Return [x, y] of the center of cell containing provided text 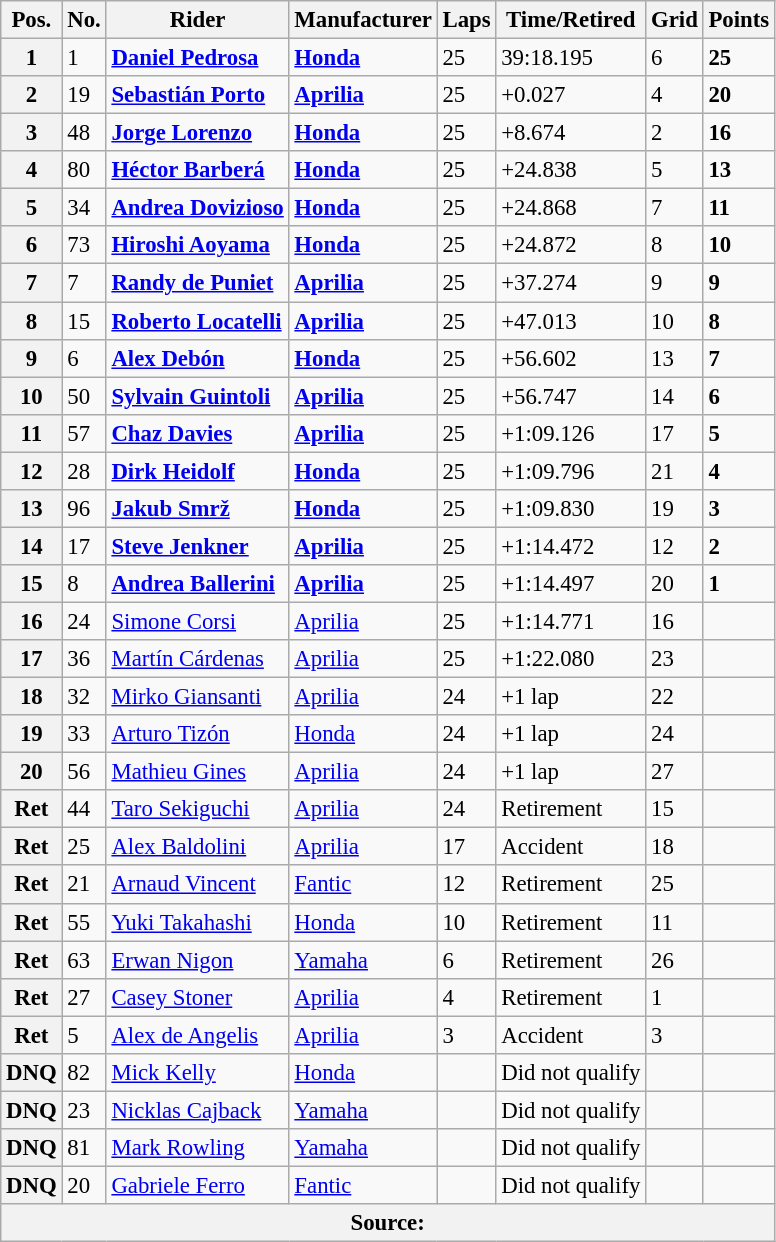
Mathieu Gines [198, 772]
Randy de Puniet [198, 283]
Erwan Nigon [198, 960]
Jakub Smrž [198, 509]
Steve Jenkner [198, 546]
+1:09.126 [571, 433]
+1:14.472 [571, 546]
44 [84, 809]
+0.027 [571, 95]
+56.602 [571, 358]
Andrea Dovizioso [198, 208]
+56.747 [571, 396]
48 [84, 133]
Rider [198, 20]
57 [84, 433]
+1:14.771 [571, 621]
Simone Corsi [198, 621]
Taro Sekiguchi [198, 809]
Gabriele Ferro [198, 1185]
No. [84, 20]
32 [84, 697]
Laps [466, 20]
73 [84, 245]
22 [674, 697]
Manufacturer [363, 20]
Andrea Ballerini [198, 584]
Martín Cárdenas [198, 659]
+1:14.497 [571, 584]
26 [674, 960]
Sebastián Porto [198, 95]
Mark Rowling [198, 1148]
Yuki Takahashi [198, 922]
Alex Debón [198, 358]
50 [84, 396]
Jorge Lorenzo [198, 133]
55 [84, 922]
Daniel Pedrosa [198, 58]
Arturo Tizón [198, 734]
Dirk Heidolf [198, 471]
33 [84, 734]
Héctor Barberá [198, 170]
28 [84, 471]
Chaz Davies [198, 433]
Nicklas Cajback [198, 1110]
+47.013 [571, 321]
Casey Stoner [198, 997]
36 [84, 659]
+24.868 [571, 208]
82 [84, 1073]
Pos. [32, 20]
Arnaud Vincent [198, 885]
Alex Baldolini [198, 847]
Hiroshi Aoyama [198, 245]
39:18.195 [571, 58]
Grid [674, 20]
+24.838 [571, 170]
81 [84, 1148]
+1:22.080 [571, 659]
Points [738, 20]
Roberto Locatelli [198, 321]
+24.872 [571, 245]
+8.674 [571, 133]
96 [84, 509]
Sylvain Guintoli [198, 396]
+1:09.796 [571, 471]
Time/Retired [571, 20]
Alex de Angelis [198, 1035]
56 [84, 772]
+37.274 [571, 283]
Mick Kelly [198, 1073]
63 [84, 960]
+1:09.830 [571, 509]
Source: [388, 1223]
34 [84, 208]
Mirko Giansanti [198, 697]
80 [84, 170]
